Scan for the cell matching the given text and deliver its (X, Y) coordinate at center. 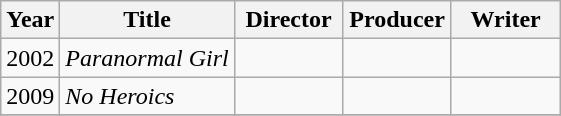
2002 (30, 58)
2009 (30, 96)
Writer (506, 20)
Producer (398, 20)
Paranormal Girl (147, 58)
Title (147, 20)
Director (288, 20)
Year (30, 20)
No Heroics (147, 96)
